Capture the cell that displays the provided text and extract its (x, y) central coordinate. 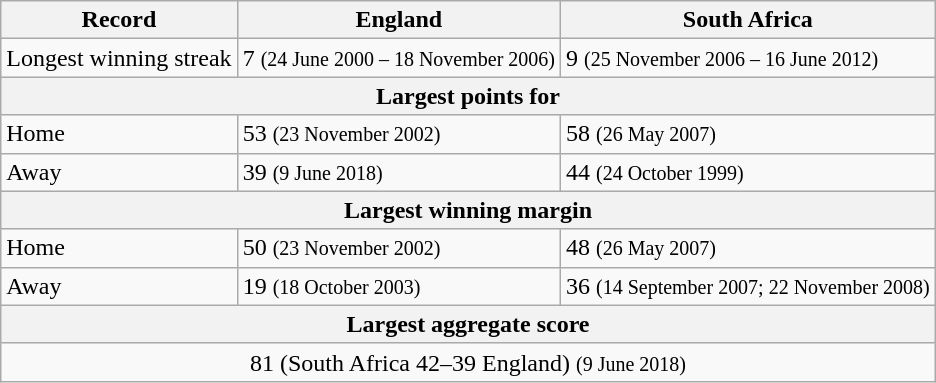
58 (26 May 2007) (748, 134)
England (398, 20)
19 (18 October 2003) (398, 286)
Record (119, 20)
48 (26 May 2007) (748, 248)
36 (14 September 2007; 22 November 2008) (748, 286)
50 (23 November 2002) (398, 248)
Largest points for (468, 96)
Largest winning margin (468, 210)
Largest aggregate score (468, 324)
South Africa (748, 20)
81 (South Africa 42–39 England) (9 June 2018) (468, 362)
44 (24 October 1999) (748, 172)
9 (25 November 2006 – 16 June 2012) (748, 58)
Longest winning streak (119, 58)
39 (9 June 2018) (398, 172)
7 (24 June 2000 – 18 November 2006) (398, 58)
53 (23 November 2002) (398, 134)
